Capture the cell that displays the provided text and extract its [X, Y] central coordinate. 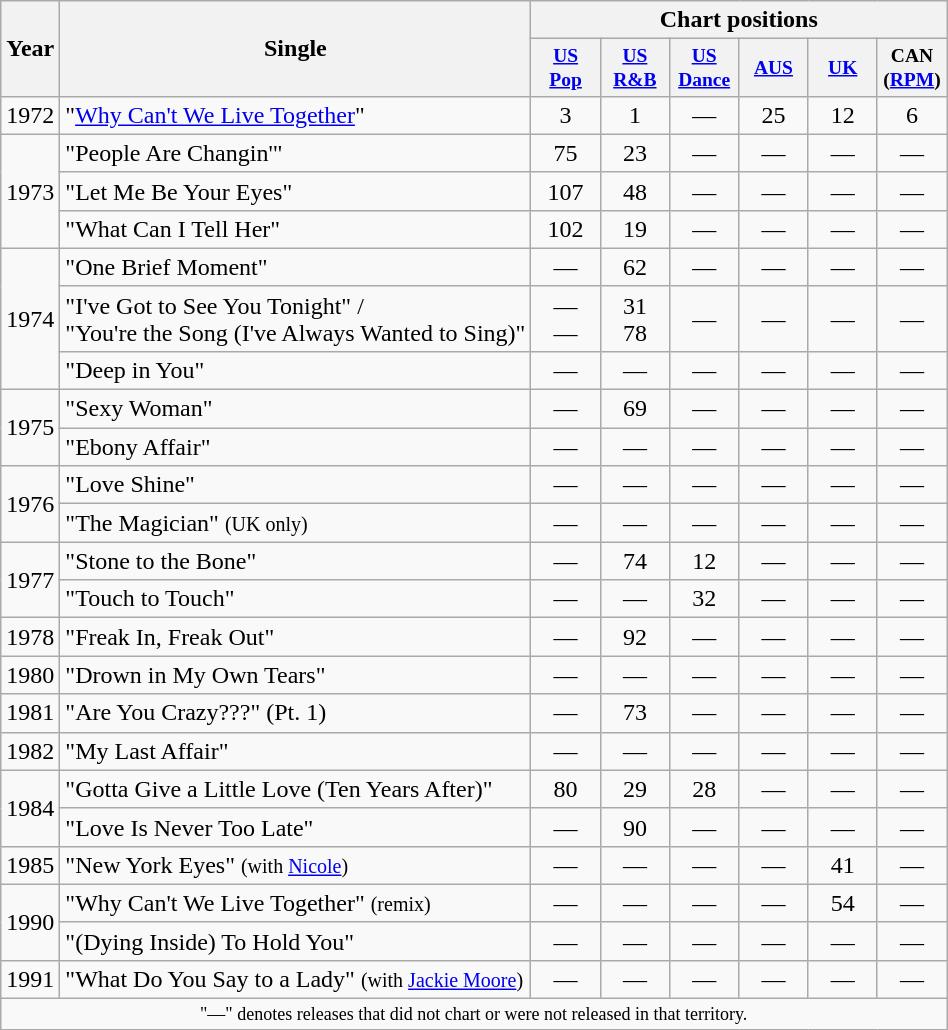
"Why Can't We Live Together" [296, 115]
US R&B [634, 68]
US Dance [704, 68]
"What Can I Tell Her" [296, 229]
"Deep in You" [296, 370]
"Why Can't We Live Together" (remix) [296, 903]
"Sexy Woman" [296, 409]
1 [634, 115]
1990 [30, 922]
1975 [30, 428]
92 [634, 637]
"I've Got to See You Tonight" /"You're the Song (I've Always Wanted to Sing)" [296, 318]
28 [704, 789]
1978 [30, 637]
90 [634, 827]
25 [774, 115]
"Stone to the Bone" [296, 561]
"Love Is Never Too Late" [296, 827]
AUS [774, 68]
6 [912, 115]
62 [634, 267]
48 [634, 191]
29 [634, 789]
32 [704, 599]
"Let Me Be Your Eyes" [296, 191]
80 [566, 789]
"My Last Affair" [296, 751]
54 [842, 903]
74 [634, 561]
"New York Eyes" (with Nicole) [296, 865]
1981 [30, 713]
107 [566, 191]
"Freak In, Freak Out" [296, 637]
75 [566, 153]
CAN (RPM) [912, 68]
"Gotta Give a Little Love (Ten Years After)" [296, 789]
"Ebony Affair" [296, 447]
1974 [30, 318]
"People Are Changin'" [296, 153]
"(Dying Inside) To Hold You" [296, 941]
1982 [30, 751]
"One Brief Moment" [296, 267]
Year [30, 48]
1976 [30, 504]
"Are You Crazy???" (Pt. 1) [296, 713]
"—" denotes releases that did not chart or were not released in that territory. [474, 1014]
69 [634, 409]
1991 [30, 979]
1980 [30, 675]
23 [634, 153]
—— [566, 318]
3178 [634, 318]
"What Do You Say to a Lady" (with Jackie Moore) [296, 979]
US Pop [566, 68]
"The Magician" (UK only) [296, 523]
41 [842, 865]
1985 [30, 865]
1984 [30, 808]
19 [634, 229]
"Drown in My Own Tears" [296, 675]
1973 [30, 191]
1972 [30, 115]
3 [566, 115]
"Touch to Touch" [296, 599]
Chart positions [739, 20]
"Love Shine" [296, 485]
1977 [30, 580]
UK [842, 68]
102 [566, 229]
73 [634, 713]
Single [296, 48]
